Search for the cell housing the specified text and yield its [x, y] center coordinate. 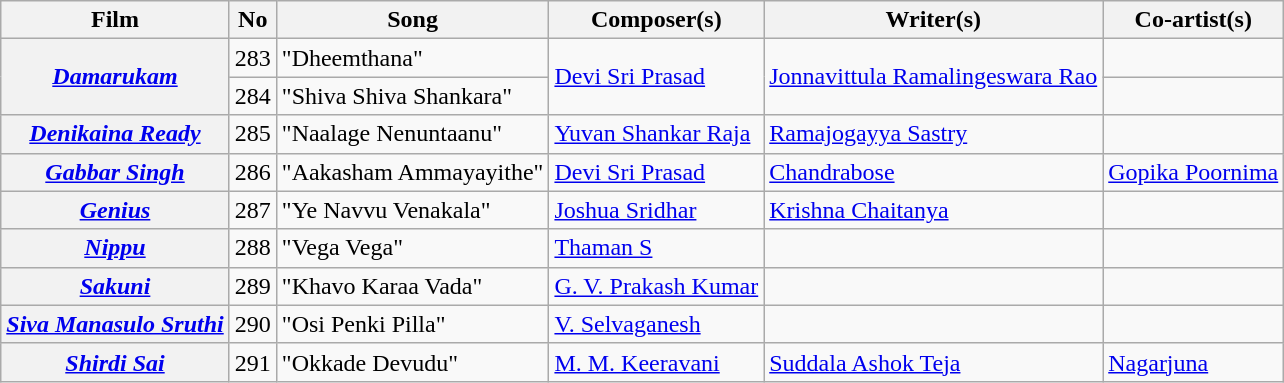
M. M. Keeravani [656, 362]
"Dheemthana" [412, 58]
No [252, 20]
Nippu [115, 248]
Gopika Poornima [1194, 172]
Sakuni [115, 286]
"Khavo Karaa Vada" [412, 286]
Genius [115, 210]
Gabbar Singh [115, 172]
283 [252, 58]
290 [252, 324]
"Ye Navvu Venakala" [412, 210]
Joshua Sridhar [656, 210]
286 [252, 172]
Jonnavittula Ramalingeswara Rao [934, 77]
Composer(s) [656, 20]
291 [252, 362]
Co-artist(s) [1194, 20]
Denikaina Ready [115, 134]
Siva Manasulo Sruthi [115, 324]
Song [412, 20]
Yuvan Shankar Raja [656, 134]
Film [115, 20]
"Osi Penki Pilla" [412, 324]
Chandrabose [934, 172]
285 [252, 134]
Suddala Ashok Teja [934, 362]
Nagarjuna [1194, 362]
Ramajogayya Sastry [934, 134]
"Vega Vega" [412, 248]
288 [252, 248]
"Naalage Nenuntaanu" [412, 134]
Writer(s) [934, 20]
"Aakasham Ammayayithe" [412, 172]
284 [252, 96]
Shirdi Sai [115, 362]
Thaman S [656, 248]
Krishna Chaitanya [934, 210]
"Shiva Shiva Shankara" [412, 96]
289 [252, 286]
V. Selvaganesh [656, 324]
287 [252, 210]
G. V. Prakash Kumar [656, 286]
Damarukam [115, 77]
"Okkade Devudu" [412, 362]
